Locate the cell with the specified text and output its (X, Y) center coordinate. 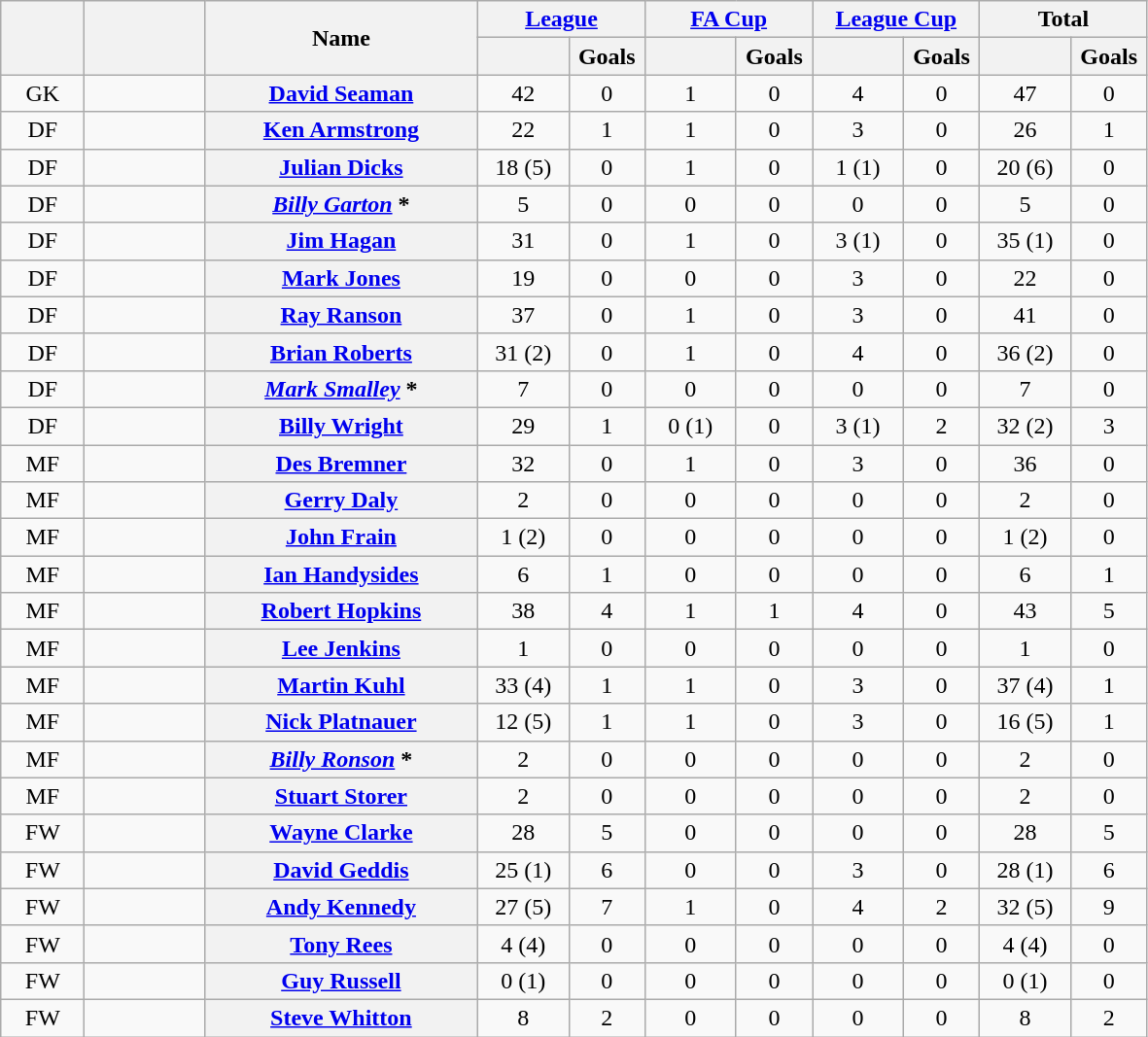
Ken Armstrong (340, 130)
John Frain (340, 537)
Brian Roberts (340, 352)
38 (523, 611)
Des Bremner (340, 464)
36 (2) (1026, 352)
41 (1026, 315)
Name (340, 38)
League Cup (896, 19)
27 (5) (523, 907)
32 (2) (1026, 426)
33 (4) (523, 685)
31 (523, 241)
Billy Garton * (340, 204)
Martin Kuhl (340, 685)
Wayne Clarke (340, 833)
29 (523, 426)
Stuart Storer (340, 796)
19 (523, 278)
28 (1) (1026, 870)
Guy Russell (340, 981)
Andy Kennedy (340, 907)
Nick Platnauer (340, 722)
32 (523, 464)
Julian Dicks (340, 167)
37 (4) (1026, 685)
16 (5) (1026, 722)
Jim Hagan (340, 241)
GK (43, 93)
Billy Ronson * (340, 759)
Robert Hopkins (340, 611)
Tony Rees (340, 944)
League (561, 19)
18 (5) (523, 167)
37 (523, 315)
Mark Jones (340, 278)
David Seaman (340, 93)
43 (1026, 611)
20 (6) (1026, 167)
Gerry Daly (340, 501)
David Geddis (340, 870)
9 (1108, 907)
Ray Ranson (340, 315)
Total (1063, 19)
Steve Whitton (340, 1018)
31 (2) (523, 352)
Mark Smalley * (340, 389)
25 (1) (523, 870)
FA Cup (729, 19)
12 (5) (523, 722)
36 (1026, 464)
26 (1026, 130)
42 (523, 93)
1 (1) (858, 167)
Ian Handysides (340, 574)
35 (1) (1026, 241)
47 (1026, 93)
Billy Wright (340, 426)
Lee Jenkins (340, 648)
32 (5) (1026, 907)
